Identify which cell holds the provided text, then report its [x, y] central coordinate. 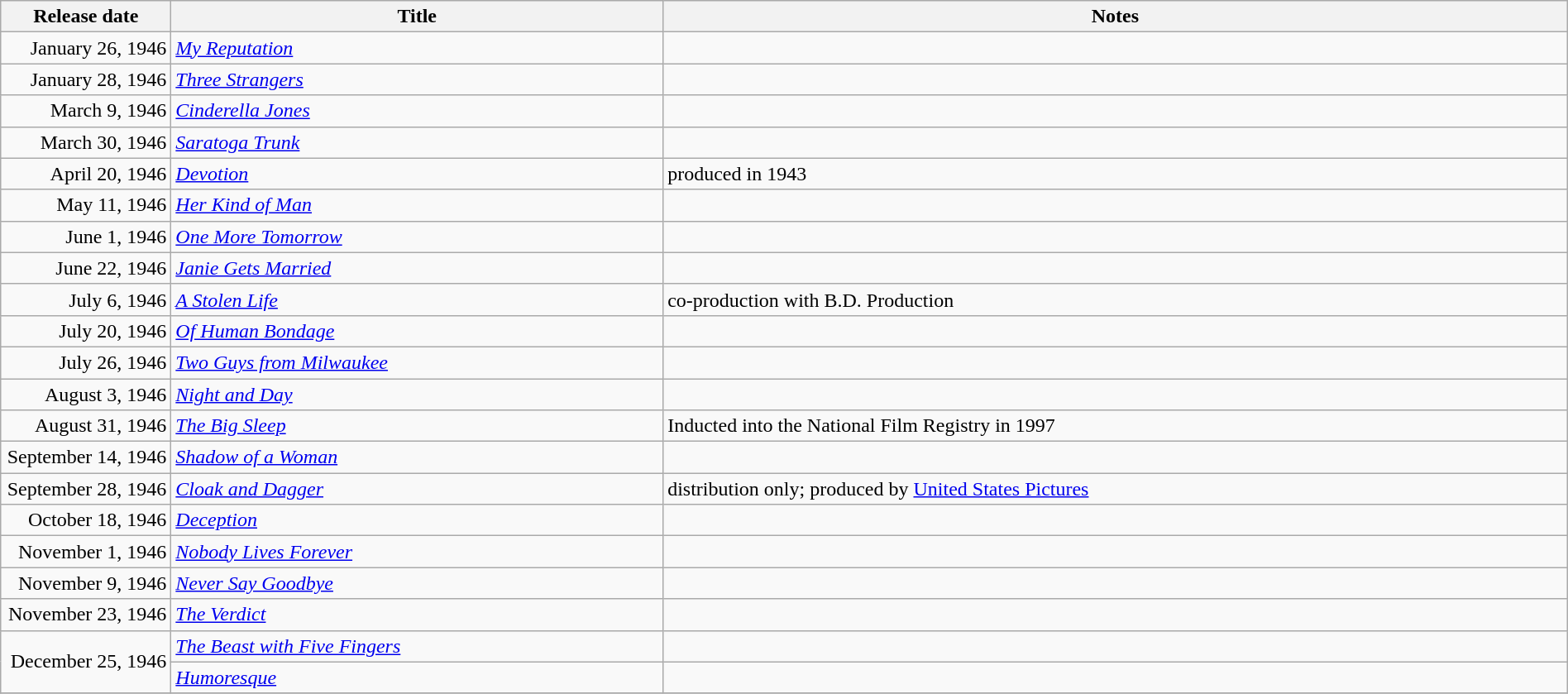
One More Tomorrow [417, 237]
distribution only; produced by United States Pictures [1116, 489]
November 1, 1946 [86, 552]
A Stolen Life [417, 299]
Title [417, 17]
September 28, 1946 [86, 489]
co-production with B.D. Production [1116, 299]
Cloak and Dagger [417, 489]
The Big Sleep [417, 426]
March 30, 1946 [86, 142]
May 11, 1946 [86, 205]
My Reputation [417, 48]
January 26, 1946 [86, 48]
Janie Gets Married [417, 268]
The Verdict [417, 615]
July 20, 1946 [86, 331]
Her Kind of Man [417, 205]
November 9, 1946 [86, 583]
produced in 1943 [1116, 174]
June 22, 1946 [86, 268]
November 23, 1946 [86, 615]
The Beast with Five Fingers [417, 646]
Release date [86, 17]
August 3, 1946 [86, 395]
December 25, 1946 [86, 662]
Night and Day [417, 395]
Inducted into the National Film Registry in 1997 [1116, 426]
Nobody Lives Forever [417, 552]
Deception [417, 520]
Of Human Bondage [417, 331]
Devotion [417, 174]
April 20, 1946 [86, 174]
Never Say Goodbye [417, 583]
July 26, 1946 [86, 362]
March 9, 1946 [86, 111]
Shadow of a Woman [417, 457]
January 28, 1946 [86, 79]
October 18, 1946 [86, 520]
Cinderella Jones [417, 111]
June 1, 1946 [86, 237]
Three Strangers [417, 79]
Humoresque [417, 677]
September 14, 1946 [86, 457]
Two Guys from Milwaukee [417, 362]
August 31, 1946 [86, 426]
Saratoga Trunk [417, 142]
Notes [1116, 17]
July 6, 1946 [86, 299]
